Provide the (X, Y) coordinate of the cell's center where the given text is located.  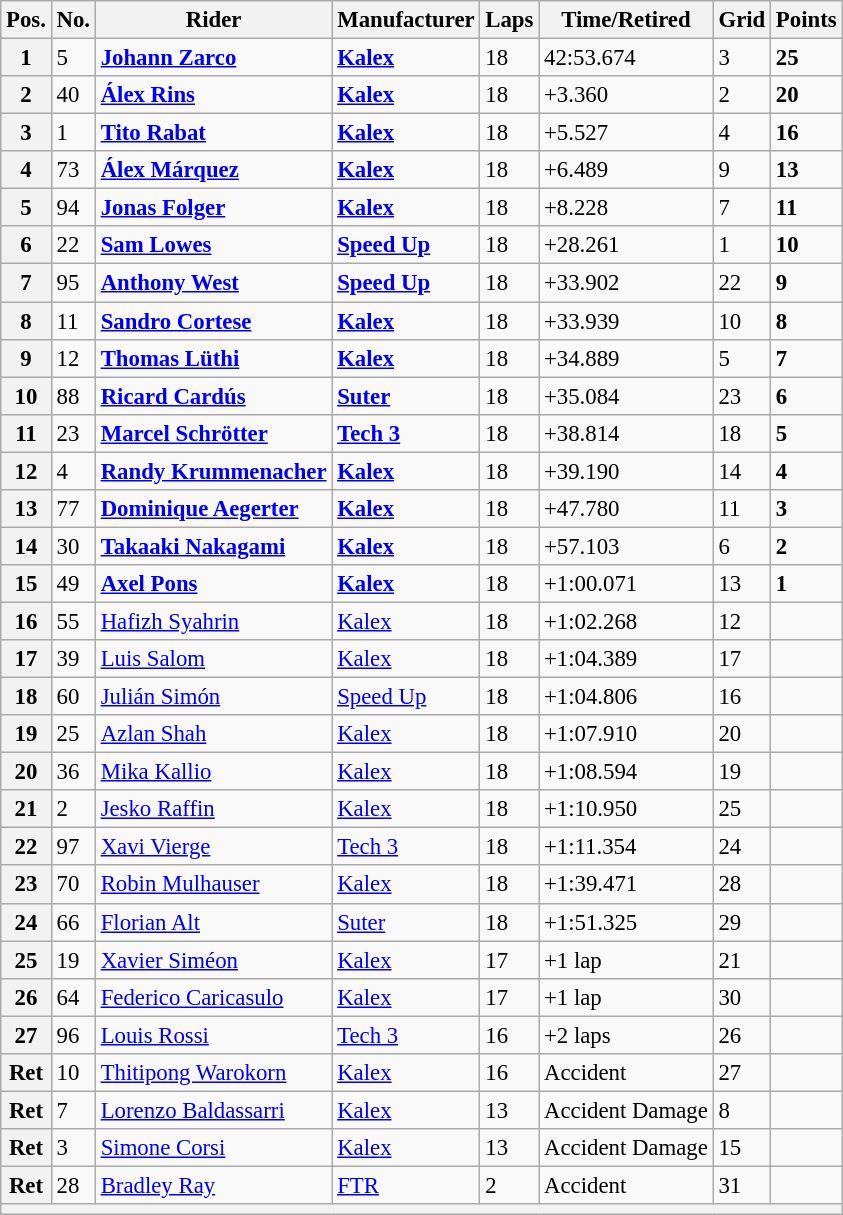
Lorenzo Baldassarri (214, 1110)
49 (73, 584)
Rider (214, 20)
+57.103 (626, 546)
Randy Krummenacher (214, 471)
Thomas Lüthi (214, 358)
No. (73, 20)
Tito Rabat (214, 133)
Simone Corsi (214, 1148)
+2 laps (626, 1035)
Takaaki Nakagami (214, 546)
Álex Márquez (214, 170)
Robin Mulhauser (214, 885)
Points (806, 20)
Julián Simón (214, 697)
Time/Retired (626, 20)
Mika Kallio (214, 772)
+8.228 (626, 208)
Thitipong Warokorn (214, 1073)
Manufacturer (406, 20)
Laps (510, 20)
Sandro Cortese (214, 321)
Xavi Vierge (214, 847)
95 (73, 283)
Álex Rins (214, 95)
+33.902 (626, 283)
+3.360 (626, 95)
Luis Salom (214, 659)
+1:51.325 (626, 922)
88 (73, 396)
Axel Pons (214, 584)
Hafizh Syahrin (214, 621)
+1:00.071 (626, 584)
+38.814 (626, 433)
+1:04.389 (626, 659)
Sam Lowes (214, 245)
Jesko Raffin (214, 809)
94 (73, 208)
Pos. (26, 20)
+39.190 (626, 471)
+1:11.354 (626, 847)
+1:04.806 (626, 697)
55 (73, 621)
Xavier Siméon (214, 960)
66 (73, 922)
42:53.674 (626, 58)
31 (742, 1185)
Azlan Shah (214, 734)
+5.527 (626, 133)
Marcel Schrötter (214, 433)
+47.780 (626, 509)
60 (73, 697)
+33.939 (626, 321)
+28.261 (626, 245)
+1:02.268 (626, 621)
+35.084 (626, 396)
+1:10.950 (626, 809)
+34.889 (626, 358)
64 (73, 997)
+1:07.910 (626, 734)
Federico Caricasulo (214, 997)
Johann Zarco (214, 58)
Dominique Aegerter (214, 509)
40 (73, 95)
Anthony West (214, 283)
Florian Alt (214, 922)
96 (73, 1035)
+1:08.594 (626, 772)
Jonas Folger (214, 208)
39 (73, 659)
Grid (742, 20)
Louis Rossi (214, 1035)
29 (742, 922)
+1:39.471 (626, 885)
Ricard Cardús (214, 396)
+6.489 (626, 170)
97 (73, 847)
70 (73, 885)
73 (73, 170)
FTR (406, 1185)
77 (73, 509)
36 (73, 772)
Bradley Ray (214, 1185)
